For the text-containing cell, return its midpoint in (X, Y) coordinate format. 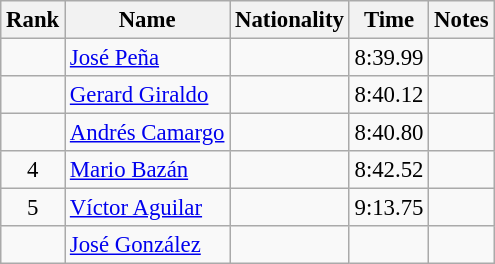
Andrés Camargo (148, 133)
Time (389, 20)
Mario Bazán (148, 170)
Name (148, 20)
Nationality (290, 20)
4 (33, 170)
5 (33, 208)
8:40.12 (389, 95)
José González (148, 245)
José Peña (148, 58)
9:13.75 (389, 208)
8:40.80 (389, 133)
8:42.52 (389, 170)
8:39.99 (389, 58)
Víctor Aguilar (148, 208)
Notes (462, 20)
Rank (33, 20)
Gerard Giraldo (148, 95)
